Provide the [X, Y] coordinate of the cell's center where the given text is located.  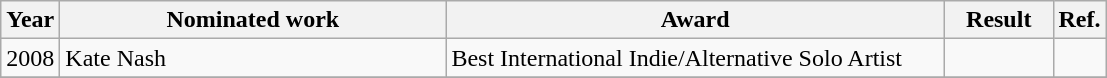
Year [30, 20]
Award [696, 20]
Nominated work [253, 20]
Ref. [1080, 20]
Best International Indie/Alternative Solo Artist [696, 58]
Kate Nash [253, 58]
2008 [30, 58]
Result [998, 20]
